For the text-containing cell, return its midpoint in [X, Y] coordinate format. 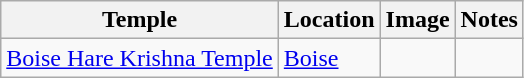
Boise [329, 58]
Boise Hare Krishna Temple [140, 58]
Notes [489, 20]
Image [418, 20]
Location [329, 20]
Temple [140, 20]
